Determine the (x, y) coordinate at the center of the cell enclosing the given text.  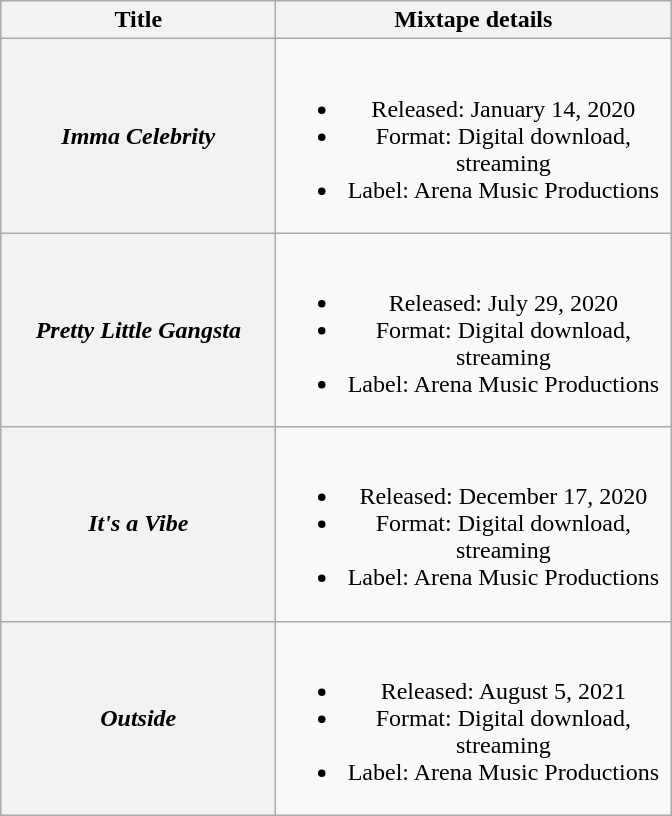
It's a Vibe (138, 524)
Pretty Little Gangsta (138, 330)
Released: January 14, 2020Format: Digital download, streamingLabel: Arena Music Productions (474, 136)
Released: July 29, 2020Format: Digital download, streamingLabel: Arena Music Productions (474, 330)
Imma Celebrity (138, 136)
Released: December 17, 2020Format: Digital download, streamingLabel: Arena Music Productions (474, 524)
Mixtape details (474, 20)
Outside (138, 718)
Released: August 5, 2021Format: Digital download, streamingLabel: Arena Music Productions (474, 718)
Title (138, 20)
